Scan for the cell matching the given text and deliver its [X, Y] coordinate at center. 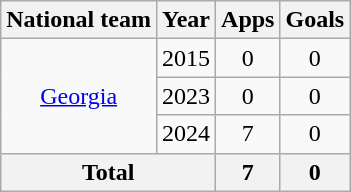
2024 [186, 134]
2015 [186, 58]
Goals [315, 20]
National team [79, 20]
Year [186, 20]
Georgia [79, 96]
Apps [248, 20]
Total [108, 172]
2023 [186, 96]
